Search for the cell housing the specified text and yield its (X, Y) center coordinate. 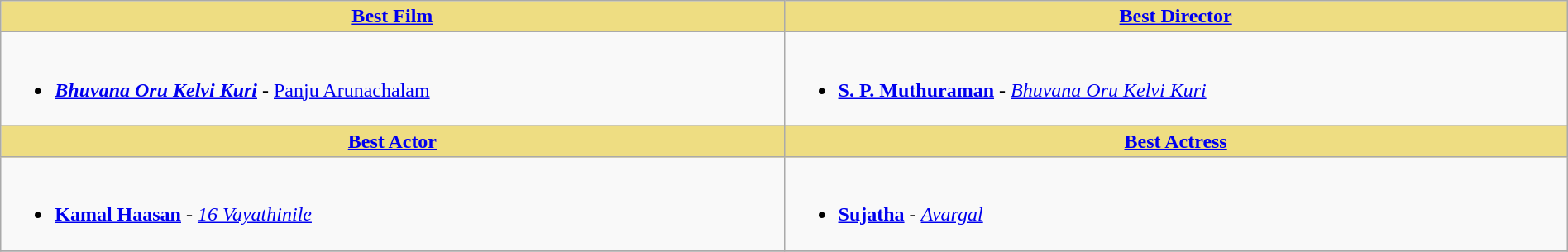
Best Actress (1176, 141)
Bhuvana Oru Kelvi Kuri - Panju Arunachalam (392, 79)
Kamal Haasan - 16 Vayathinile (392, 203)
S. P. Muthuraman - Bhuvana Oru Kelvi Kuri (1176, 79)
Sujatha - Avargal (1176, 203)
Best Film (392, 17)
Best Director (1176, 17)
Best Actor (392, 141)
